From the cell containing the given text, extract its center point as [x, y] coordinate. 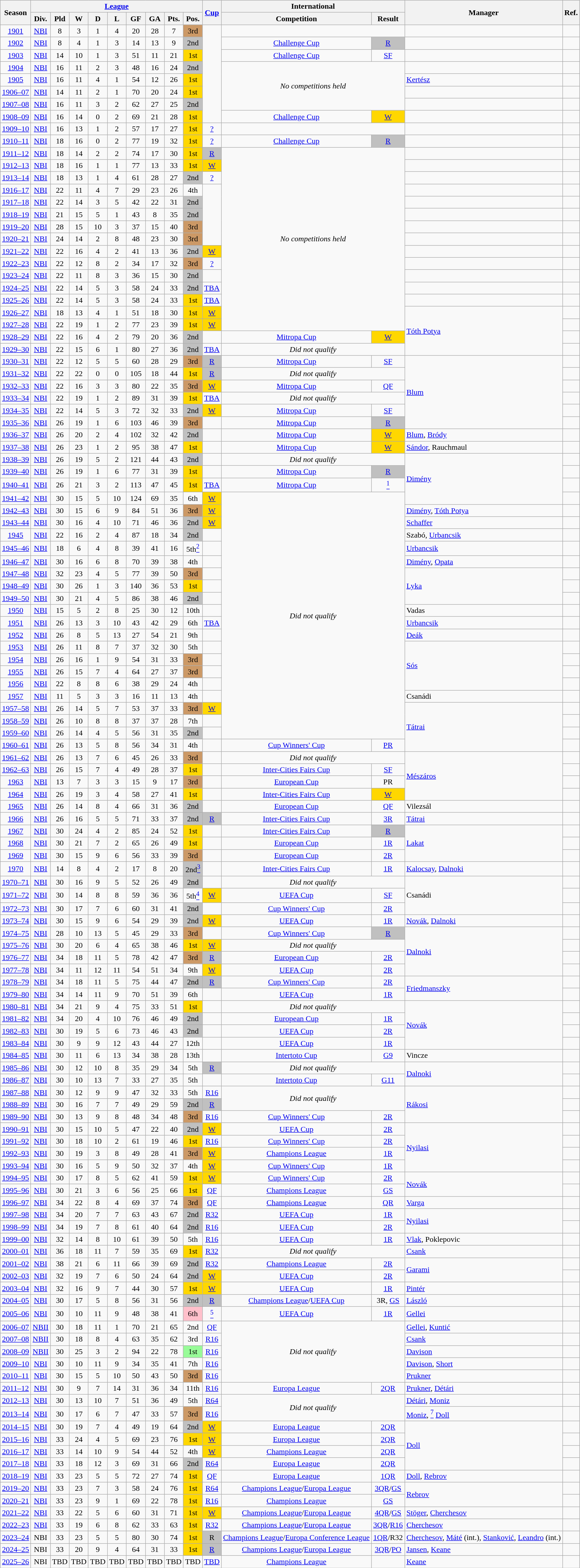
Pintér [483, 1288]
1975–76 [15, 945]
1967 [15, 831]
124 [136, 498]
L [117, 19]
1973–74 [15, 921]
G9 [388, 1056]
1937–38 [15, 447]
Prukner [483, 1376]
1938–39 [15, 459]
Varga [483, 1203]
3QR/PO [388, 1550]
1952 [15, 635]
1958–59 [15, 721]
1923–24 [15, 276]
2013–14 [15, 1414]
László [483, 1300]
2002–03 [15, 1276]
Sós [483, 666]
1996–97 [15, 1203]
1945 [15, 535]
1912–13 [15, 166]
87 [136, 535]
1QR/R32 [388, 1537]
1970–71 [15, 882]
2023–24 [15, 1537]
1QR [388, 1476]
2005–06 [15, 1314]
1960–61 [15, 745]
3QR/GS [388, 1488]
1902 [15, 43]
1929–30 [15, 349]
1980–81 [15, 1007]
1943–44 [15, 523]
86 [136, 598]
85 [136, 831]
1956 [15, 684]
1989–90 [15, 1117]
73 [136, 1031]
2012–13 [15, 1400]
Prukner, Détári [483, 1388]
Blum, Bródy [483, 435]
1977–78 [15, 970]
2017–18 [15, 1464]
11th [193, 1388]
1920–21 [15, 239]
1903 [15, 55]
2008–09 [15, 1351]
1927–28 [15, 325]
Cherchesov, Máté (int.), Stanković, Leandro (int.) [483, 1537]
3R [388, 819]
2014–15 [15, 1427]
79 [136, 337]
3R, GS [388, 1300]
1928–29 [15, 337]
Vlak, Poklepovic [483, 1239]
2024–25 [15, 1550]
2004–05 [15, 1300]
2019–20 [15, 1488]
Davison [483, 1351]
1933–34 [15, 398]
89 [136, 398]
1978–79 [15, 982]
Ref. [571, 13]
Cup [212, 13]
2000–01 [15, 1251]
1995–96 [15, 1190]
1951 [15, 623]
Dimény, Opata [483, 562]
Rebrov [483, 1494]
1950 [15, 611]
2016–17 [15, 1452]
1982–83 [15, 1031]
1932–33 [15, 386]
Garami [483, 1270]
2001–02 [15, 1264]
Friedmanszky [483, 988]
1963 [15, 782]
67 [174, 1215]
Result [388, 19]
Dimény [483, 479]
1926–27 [15, 312]
1953 [15, 647]
1925–26 [15, 300]
1962–63 [15, 770]
1909–10 [15, 129]
1998–99 [15, 1227]
2nd3 [193, 869]
1983–84 [15, 1043]
Mészáros [483, 776]
1941–42 [15, 498]
1990–91 [15, 1129]
1972–73 [15, 909]
2006–07 [15, 1327]
Tóth Potya [483, 331]
1976–77 [15, 958]
Kalocsay, Dalnoki [483, 869]
1961–62 [15, 758]
1945–46 [15, 548]
94 [136, 1351]
1970 [15, 869]
Deák [483, 635]
1959–60 [15, 733]
1934–35 [15, 410]
2003–04 [15, 1288]
1969 [15, 855]
Vadas [483, 611]
1910–11 [15, 141]
Gellei [483, 1314]
Season [15, 13]
2007–08 [15, 1339]
1922–23 [15, 263]
1908–09 [15, 116]
1997–98 [15, 1215]
Davison, Short [483, 1364]
5th2 [193, 548]
D [98, 19]
Lyka [483, 586]
Jansen, Keane [483, 1550]
140 [136, 586]
1948–49 [15, 586]
1992–93 [15, 1154]
Blum [483, 392]
Keane [483, 1562]
1964 [15, 794]
2015–16 [15, 1439]
1942–43 [15, 511]
1939–40 [15, 472]
Vilezsál [483, 807]
Pts. [174, 19]
Manager [483, 13]
1919–20 [15, 227]
1916–17 [15, 190]
1907–08 [15, 104]
1921–22 [15, 251]
Rákosi [483, 1104]
3QR/R16 [388, 1525]
1968 [15, 843]
Competition [296, 19]
1913–14 [15, 178]
Doll [483, 1445]
102 [136, 435]
Champions League/Europa Conference League [296, 1537]
1917–18 [15, 202]
105 [136, 374]
12th [193, 1043]
1935–36 [15, 423]
103 [136, 423]
QR [388, 1203]
GA [155, 19]
G11 [388, 1080]
1946–47 [15, 562]
13th [193, 1056]
1986–87 [15, 1080]
2022–23 [15, 1525]
2011–12 [15, 1388]
121 [136, 459]
1904 [15, 68]
1966 [15, 819]
1954 [15, 659]
Div. [41, 19]
5th4 [193, 896]
1957–58 [15, 708]
1906–07 [15, 92]
1931–32 [15, 374]
2018–19 [15, 1476]
Pld [60, 19]
1965 [15, 807]
1949–50 [15, 598]
84 [136, 511]
1930–31 [15, 362]
2009–10 [15, 1364]
Cherchesov [483, 1525]
1979–80 [15, 994]
1957 [15, 696]
International [313, 6]
10th [193, 611]
Champions League/UEFA Cup [296, 1300]
Sándor, Rauchmaul [483, 447]
1994–95 [15, 1178]
Pos. [193, 19]
1905 [15, 80]
Moniz, 7 Doll [483, 1414]
95 [136, 447]
Novák, Dalnoki [483, 921]
GF [136, 19]
1918–19 [15, 215]
1988–89 [15, 1104]
2025–26 [15, 1562]
2020–21 [15, 1500]
1911–12 [15, 153]
Schaffer [483, 523]
113 [136, 485]
1901 [15, 31]
2010–11 [15, 1376]
1993–94 [15, 1166]
Szabó, Urbancsik [483, 535]
4QR/GS [388, 1513]
Kertész [483, 80]
1987–88 [15, 1092]
1984–85 [15, 1056]
1947–48 [15, 574]
1924–25 [15, 288]
1999–00 [15, 1239]
Vincze [483, 1056]
Stöger, Cherchesov [483, 1513]
Dimény, Tóth Potya [483, 511]
Lakat [483, 843]
1991–92 [15, 1141]
League [117, 6]
1974–75 [15, 933]
1981–82 [15, 1019]
1971–72 [15, 896]
1955 [15, 672]
Gellei, Kuntić [483, 1327]
2021–22 [15, 1513]
Détári, Moniz [483, 1400]
Doll, Rebrov [483, 1476]
1985–86 [15, 1068]
1936–37 [15, 435]
1940–41 [15, 485]
